Pinpoint the cell where the given text exists, returning its (X, Y) midpoint coordinate. 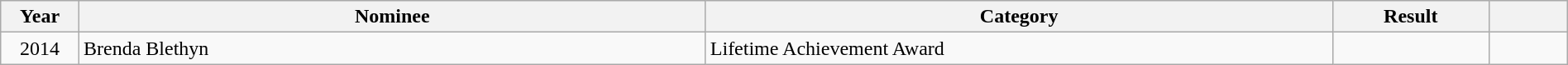
Brenda Blethyn (392, 48)
2014 (40, 48)
Year (40, 17)
Lifetime Achievement Award (1019, 48)
Category (1019, 17)
Nominee (392, 17)
Result (1411, 17)
